Provide the (X, Y) coordinate of the cell's center where the given text is located.  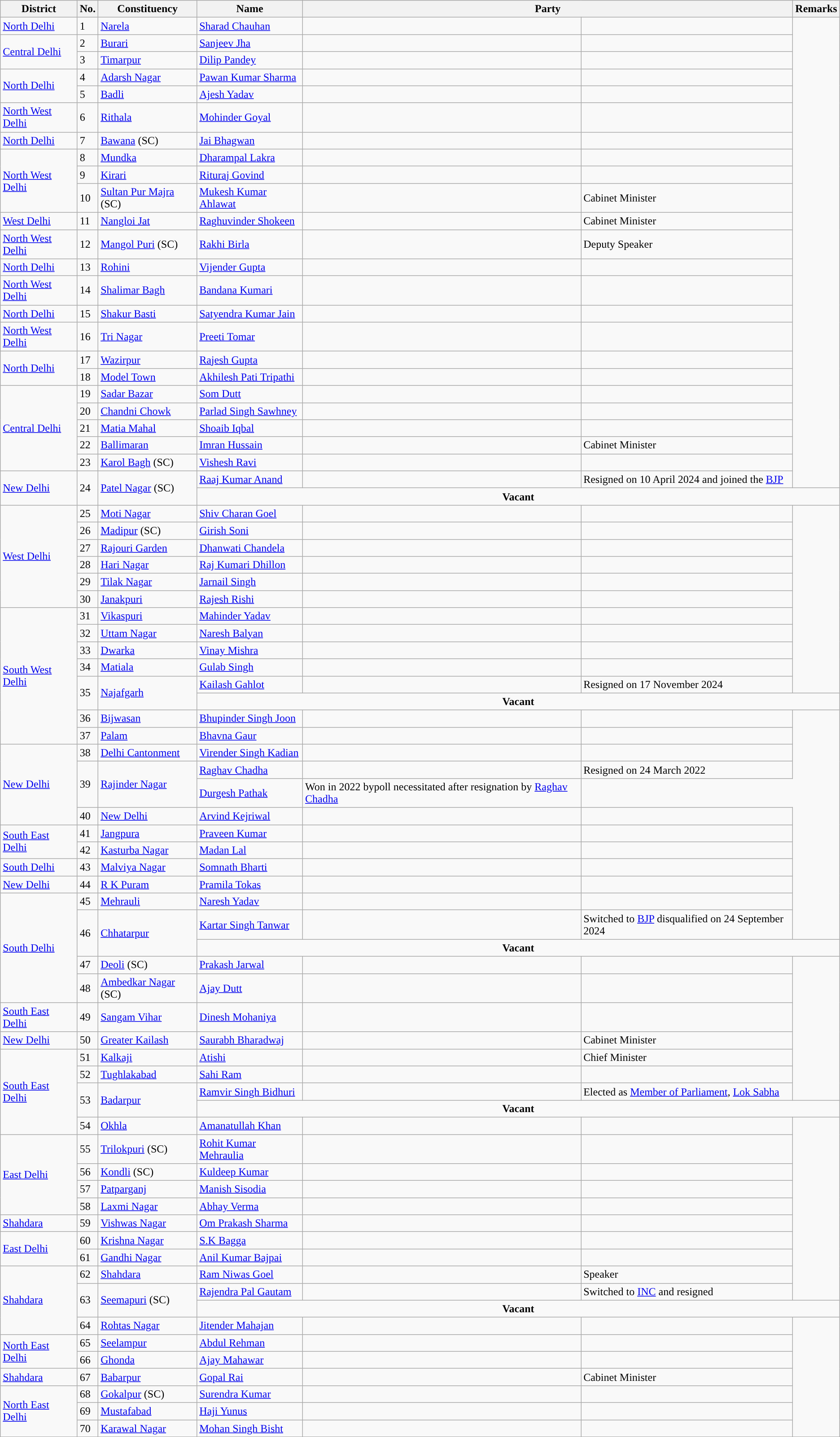
Model Town (148, 377)
Karawal Nagar (148, 1428)
Shiv Charan Goel (250, 513)
Ajay Dutt (250, 988)
Resigned on 24 March 2022 (687, 770)
Ajesh Yadav (250, 94)
Manish Sisodia (250, 1189)
52 (87, 1074)
Kirari (148, 175)
Raj Kumari Dhillon (250, 565)
Patparganj (148, 1189)
Timarpur (148, 60)
8 (87, 158)
50 (87, 1040)
21 (87, 428)
55 (87, 1149)
Pramila Tokas (250, 885)
Raaj Kumar Anand (250, 479)
Rajesh Rishi (250, 599)
Prakash Jarwal (250, 965)
Rajinder Nagar (148, 784)
57 (87, 1189)
56 (87, 1172)
South West Delhi (39, 676)
Kuldeep Kumar (250, 1172)
27 (87, 548)
13 (87, 267)
Seemapuri (SC) (148, 1300)
Dharampal Lakra (250, 158)
Bandana Kumari (250, 291)
Kondli (SC) (148, 1172)
Vikaspuri (148, 616)
34 (87, 667)
22 (87, 445)
Sangam Vihar (148, 1017)
Surendra Kumar (250, 1394)
37 (87, 736)
Narela (148, 26)
Sultan Pur Majra (SC) (148, 197)
Girish Soni (250, 530)
Gandhi Nagar (148, 1257)
Praveen Kumar (250, 833)
31 (87, 616)
Imran Hussain (250, 445)
28 (87, 565)
20 (87, 411)
Matia Mahal (148, 428)
Sadar Bazar (148, 394)
Rajendra Pal Gautam (250, 1292)
35 (87, 693)
Sahi Ram (250, 1074)
49 (87, 1017)
Tri Nagar (148, 337)
41 (87, 833)
58 (87, 1206)
Raghav Chadha (250, 770)
Moti Nagar (148, 513)
10 (87, 197)
59 (87, 1223)
Mustafabad (148, 1411)
Dhanwati Chandela (250, 548)
Bhavna Gaur (250, 736)
Karol Bagh (SC) (148, 462)
54 (87, 1126)
No. (87, 9)
Rohini (148, 267)
Mangol Puri (SC) (148, 244)
69 (87, 1411)
Najafgarh (148, 693)
70 (87, 1428)
Trilokpuri (SC) (148, 1149)
Jitender Mahajan (250, 1326)
Switched to BJP disqualified on 24 September 2024 (687, 924)
Remarks (816, 9)
68 (87, 1394)
7 (87, 140)
Deoli (SC) (148, 965)
Chhatarpur (148, 933)
46 (87, 933)
66 (87, 1360)
36 (87, 718)
Abdul Rehman (250, 1343)
65 (87, 1343)
Resigned on 10 April 2024 and joined the BJP (687, 479)
Somnath Bharti (250, 867)
Adarsh Nagar (148, 77)
Janakpuri (148, 599)
44 (87, 885)
Rohit Kumar Mehraulia (250, 1149)
Wazirpur (148, 360)
Virender Singh Kadian (250, 753)
Badli (148, 94)
61 (87, 1257)
Okhla (148, 1126)
62 (87, 1275)
Raghuvinder Shokeen (250, 221)
Tilak Nagar (148, 582)
Laxmi Nagar (148, 1206)
Bhupinder Singh Joon (250, 718)
16 (87, 337)
S.K Bagga (250, 1240)
Kasturba Nagar (148, 850)
26 (87, 530)
Durgesh Pathak (250, 793)
Ghonda (148, 1360)
6 (87, 118)
15 (87, 314)
Abhay Verma (250, 1206)
Parlad Singh Sawhney (250, 411)
Mohinder Goyal (250, 118)
Madan Lal (250, 850)
12 (87, 244)
Krishna Nagar (148, 1240)
Sharad Chauhan (250, 26)
Rajesh Gupta (250, 360)
Rithala (148, 118)
Switched to INC and resigned (687, 1292)
Kalkaji (148, 1057)
Jai Bhagwan (250, 140)
Palam (148, 736)
Som Dutt (250, 394)
Seelampur (148, 1343)
64 (87, 1326)
Babarpur (148, 1377)
Amanatullah Khan (250, 1126)
9 (87, 175)
Ramvir Singh Bidhuri (250, 1091)
Jarnail Singh (250, 582)
Resigned on 17 November 2024 (687, 684)
Mundka (148, 158)
Preeti Tomar (250, 337)
1 (87, 26)
2 (87, 43)
18 (87, 377)
Madipur (SC) (148, 530)
38 (87, 753)
Shakur Basti (148, 314)
Mohan Singh Bisht (250, 1428)
Vijender Gupta (250, 267)
Kartar Singh Tanwar (250, 924)
Uttam Nagar (148, 633)
33 (87, 650)
Deputy Speaker (687, 244)
Gopal Rai (250, 1377)
Name (250, 9)
40 (87, 816)
Vishwas Nagar (148, 1223)
48 (87, 988)
47 (87, 965)
17 (87, 360)
Gokalpur (SC) (148, 1394)
Kailash Gahlot (250, 684)
Dinesh Mohaniya (250, 1017)
Chief Minister (687, 1057)
Burari (148, 43)
3 (87, 60)
67 (87, 1377)
Nangloi Jat (148, 221)
Ballimaran (148, 445)
Badarpur (148, 1100)
Rajouri Garden (148, 548)
Haji Yunus (250, 1411)
Satyendra Kumar Jain (250, 314)
53 (87, 1100)
Elected as Member of Parliament, Lok Sabha (687, 1091)
Shalimar Bagh (148, 291)
Saurabh Bharadwaj (250, 1040)
Pawan Kumar Sharma (250, 77)
Mehrauli (148, 902)
Naresh Balyan (250, 633)
Dilip Pandey (250, 60)
Speaker (687, 1275)
Rakhi Birla (250, 244)
25 (87, 513)
Bawana (SC) (148, 140)
Shoaib Iqbal (250, 428)
R K Puram (148, 885)
Atishi (250, 1057)
District (39, 9)
Tughlakabad (148, 1074)
Vinay Mishra (250, 650)
Dwarka (148, 650)
Jangpura (148, 833)
Ajay Mahawar (250, 1360)
4 (87, 77)
Delhi Cantonment (148, 753)
Arvind Kejriwal (250, 816)
23 (87, 462)
Akhilesh Pati Tripathi (250, 377)
Mukesh Kumar Ahlawat (250, 197)
51 (87, 1057)
Party (548, 9)
Hari Nagar (148, 565)
29 (87, 582)
Om Prakash Sharma (250, 1223)
43 (87, 867)
Greater Kailash (148, 1040)
Chandni Chowk (148, 411)
11 (87, 221)
Ram Niwas Goel (250, 1275)
19 (87, 394)
Ambedkar Nagar (SC) (148, 988)
Gulab Singh (250, 667)
14 (87, 291)
Anil Kumar Bajpai (250, 1257)
Constituency (148, 9)
Patel Nagar (SC) (148, 488)
30 (87, 599)
Matiala (148, 667)
Rituraj Govind (250, 175)
45 (87, 902)
60 (87, 1240)
Mahinder Yadav (250, 616)
Rohtas Nagar (148, 1326)
Malviya Nagar (148, 867)
5 (87, 94)
Bijwasan (148, 718)
Vishesh Ravi (250, 462)
42 (87, 850)
Sanjeev Jha (250, 43)
39 (87, 784)
24 (87, 488)
63 (87, 1300)
32 (87, 633)
Naresh Yadav (250, 902)
Won in 2022 bypoll necessitated after resignation by Raghav Chadha (442, 793)
